Output the [x, y] coordinate of the center of the cell containing the given text.  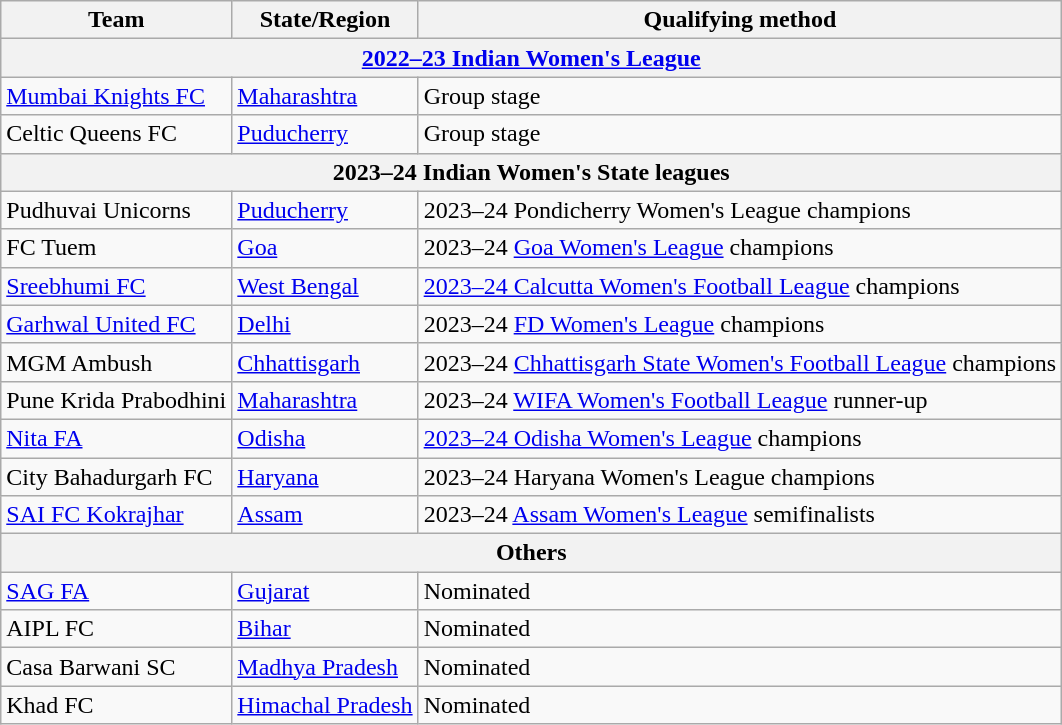
2023–24 Calcutta Women's Football League champions [740, 286]
Qualifying method [740, 20]
Team [116, 20]
Pune Krida Prabodhini [116, 400]
Nita FA [116, 438]
Himachal Pradesh [325, 705]
Pudhuvai Unicorns [116, 210]
SAG FA [116, 591]
2023–24 Haryana Women's League champions [740, 477]
2023–24 WIFA Women's Football League runner-up [740, 400]
City Bahadurgarh FC [116, 477]
Delhi [325, 324]
Odisha [325, 438]
2023–24 Indian Women's State leagues [532, 172]
Celtic Queens FC [116, 134]
AIPL FC [116, 629]
State/Region [325, 20]
Mumbai Knights FC [116, 96]
Khad FC [116, 705]
Others [532, 553]
Garhwal United FC [116, 324]
Bihar [325, 629]
Haryana [325, 477]
Assam [325, 515]
Gujarat [325, 591]
West Bengal [325, 286]
2023–24 Pondicherry Women's League champions [740, 210]
2022–23 Indian Women's League [532, 58]
2023–24 Goa Women's League champions [740, 248]
SAI FC Kokrajhar [116, 515]
Madhya Pradesh [325, 667]
2023–24 Odisha Women's League champions [740, 438]
MGM Ambush [116, 362]
Casa Barwani SC [116, 667]
2023–24 FD Women's League champions [740, 324]
FC Tuem [116, 248]
2023–24 Assam Women's League semifinalists [740, 515]
Goa [325, 248]
2023–24 Chhattisgarh State Women's Football League champions [740, 362]
Sreebhumi FC [116, 286]
Chhattisgarh [325, 362]
